Pinpoint the cell where the given text exists, returning its (X, Y) midpoint coordinate. 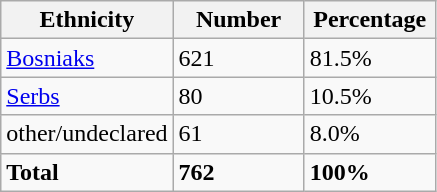
10.5% (370, 96)
other/undeclared (87, 134)
762 (238, 172)
621 (238, 58)
Percentage (370, 20)
100% (370, 172)
Total (87, 172)
Bosniaks (87, 58)
Serbs (87, 96)
Number (238, 20)
Ethnicity (87, 20)
81.5% (370, 58)
80 (238, 96)
8.0% (370, 134)
61 (238, 134)
